Find where the given text appears and provide that cell's center as (X, Y) coordinate. 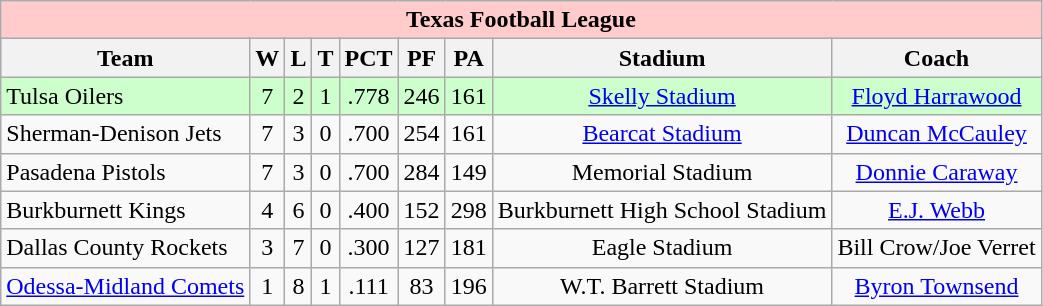
254 (422, 134)
W.T. Barrett Stadium (662, 286)
Pasadena Pistols (126, 172)
PCT (368, 58)
Dallas County Rockets (126, 248)
Coach (936, 58)
196 (468, 286)
Floyd Harrawood (936, 96)
Skelly Stadium (662, 96)
Bearcat Stadium (662, 134)
E.J. Webb (936, 210)
T (326, 58)
.400 (368, 210)
Memorial Stadium (662, 172)
Sherman-Denison Jets (126, 134)
Duncan McCauley (936, 134)
L (298, 58)
.300 (368, 248)
Texas Football League (521, 20)
Burkburnett High School Stadium (662, 210)
Tulsa Oilers (126, 96)
W (268, 58)
.778 (368, 96)
127 (422, 248)
Burkburnett Kings (126, 210)
.111 (368, 286)
PA (468, 58)
Eagle Stadium (662, 248)
Byron Townsend (936, 286)
298 (468, 210)
149 (468, 172)
Odessa-Midland Comets (126, 286)
284 (422, 172)
Donnie Caraway (936, 172)
2 (298, 96)
8 (298, 286)
Stadium (662, 58)
181 (468, 248)
Team (126, 58)
4 (268, 210)
246 (422, 96)
83 (422, 286)
152 (422, 210)
PF (422, 58)
Bill Crow/Joe Verret (936, 248)
6 (298, 210)
